From the cell containing the given text, extract its center point as [x, y] coordinate. 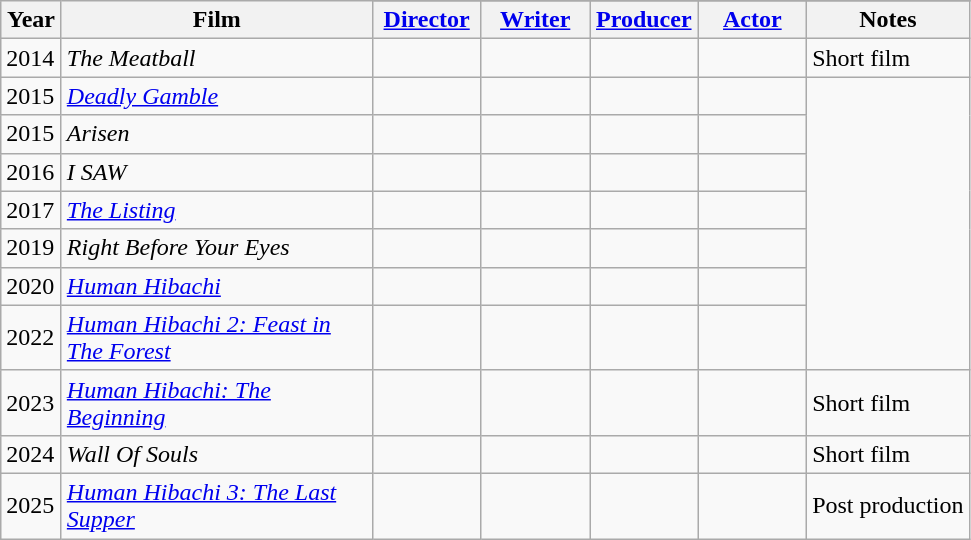
2014 [32, 58]
2025 [32, 506]
Notes [888, 20]
2016 [32, 172]
Human Hibachi: The Beginning [216, 402]
2024 [32, 454]
Film [216, 20]
Human Hibachi 3: The Last Supper [216, 506]
2022 [32, 338]
Human Hibachi 2: Feast in The Forest [216, 338]
2023 [32, 402]
Director [426, 20]
2020 [32, 286]
Writer [536, 20]
I SAW [216, 172]
2017 [32, 210]
Deadly Gamble [216, 96]
Right Before Your Eyes [216, 248]
2019 [32, 248]
The Meatball [216, 58]
The Listing [216, 210]
Arisen [216, 134]
Wall Of Souls [216, 454]
Producer [644, 20]
Year [32, 20]
Post production [888, 506]
Actor [752, 20]
Human Hibachi [216, 286]
